Find where the given text appears and provide that cell's center as [X, Y] coordinate. 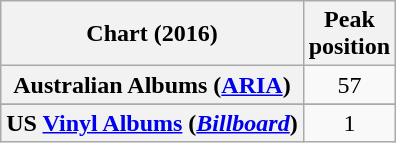
US Vinyl Albums (Billboard) [152, 123]
1 [349, 123]
Chart (2016) [152, 34]
57 [349, 85]
Peakposition [349, 34]
Australian Albums (ARIA) [152, 85]
